Search for the cell housing the specified text and yield its [x, y] center coordinate. 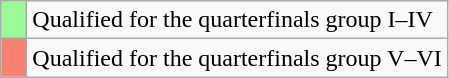
Qualified for the quarterfinals group V–VI [237, 58]
Qualified for the quarterfinals group I–IV [237, 20]
